Return the [x, y] coordinate for the center point of the cell that contains the specified text.  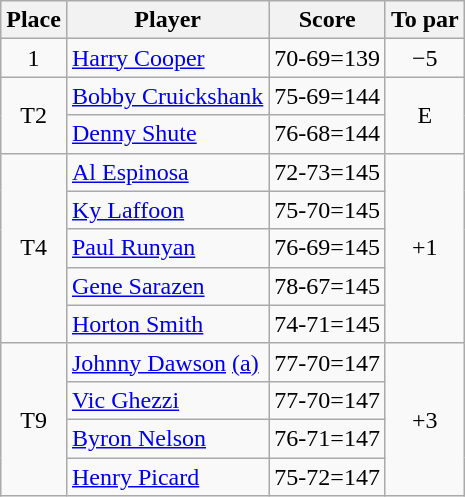
Byron Nelson [167, 438]
Henry Picard [167, 477]
E [424, 115]
+1 [424, 248]
75-69=144 [328, 96]
Paul Runyan [167, 248]
T4 [34, 248]
+3 [424, 419]
Al Espinosa [167, 172]
To par [424, 20]
70-69=139 [328, 58]
76-68=144 [328, 134]
Bobby Cruickshank [167, 96]
T9 [34, 419]
1 [34, 58]
Harry Cooper [167, 58]
Score [328, 20]
Denny Shute [167, 134]
T2 [34, 115]
75-72=147 [328, 477]
Gene Sarazen [167, 286]
Johnny Dawson (a) [167, 362]
Horton Smith [167, 324]
72-73=145 [328, 172]
78-67=145 [328, 286]
Ky Laffoon [167, 210]
76-69=145 [328, 248]
Place [34, 20]
Player [167, 20]
74-71=145 [328, 324]
Vic Ghezzi [167, 400]
76-71=147 [328, 438]
75-70=145 [328, 210]
−5 [424, 58]
